Provide the (x, y) coordinate of the cell's center where the given text is located.  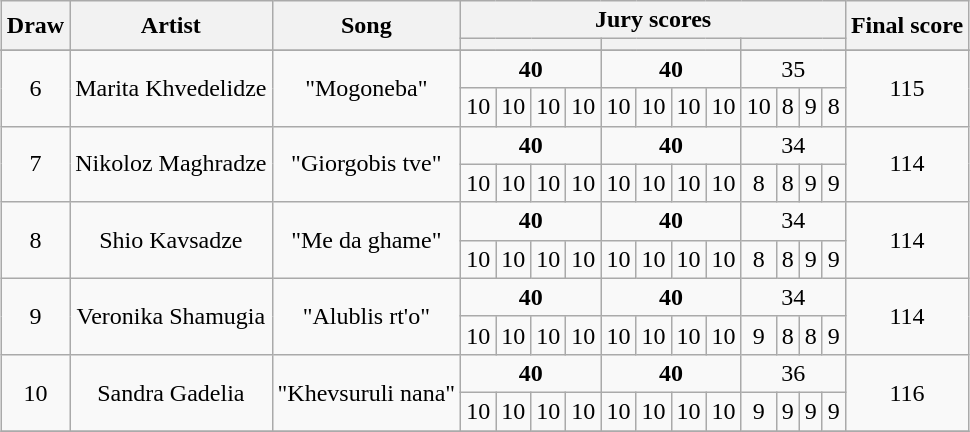
Marita Khvedelidze (171, 88)
115 (906, 88)
"Giorgobis tve" (366, 164)
36 (793, 373)
"Khevsuruli nana" (366, 392)
Shio Kavsadze (171, 240)
"Mogoneba" (366, 88)
Sandra Gadelia (171, 392)
Song (366, 26)
Artist (171, 26)
Draw (35, 26)
Nikoloz Maghradze (171, 164)
"Alublis rt'o" (366, 316)
35 (793, 69)
Final score (906, 26)
116 (906, 392)
7 (35, 164)
"Me da ghame" (366, 240)
Veronika Shamugia (171, 316)
Jury scores (654, 20)
6 (35, 88)
